Scan for the cell matching the given text and deliver its [X, Y] coordinate at center. 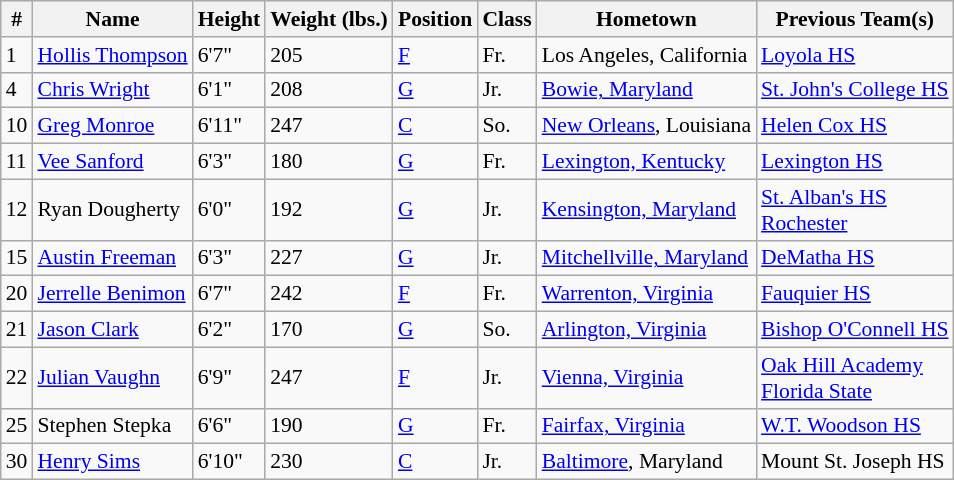
6'11" [229, 126]
6'10" [229, 462]
242 [329, 294]
Los Angeles, California [646, 55]
Bishop O'Connell HS [855, 330]
25 [17, 426]
St. John's College HS [855, 90]
Warrenton, Virginia [646, 294]
1 [17, 55]
Fairfax, Virginia [646, 426]
Vienna, Virginia [646, 378]
Oak Hill AcademyFlorida State [855, 378]
Ryan Dougherty [112, 210]
205 [329, 55]
30 [17, 462]
190 [329, 426]
Julian Vaughn [112, 378]
Mitchellville, Maryland [646, 258]
Kensington, Maryland [646, 210]
Bowie, Maryland [646, 90]
Hometown [646, 19]
170 [329, 330]
Weight (lbs.) [329, 19]
Mount St. Joseph HS [855, 462]
Helen Cox HS [855, 126]
Arlington, Virginia [646, 330]
Baltimore, Maryland [646, 462]
11 [17, 162]
10 [17, 126]
12 [17, 210]
180 [329, 162]
Name [112, 19]
Vee Sanford [112, 162]
6'0" [229, 210]
Stephen Stepka [112, 426]
Lexington, Kentucky [646, 162]
Hollis Thompson [112, 55]
230 [329, 462]
6'1" [229, 90]
Greg Monroe [112, 126]
Position [435, 19]
227 [329, 258]
Henry Sims [112, 462]
Austin Freeman [112, 258]
15 [17, 258]
Jerrelle Benimon [112, 294]
21 [17, 330]
DeMatha HS [855, 258]
Height [229, 19]
Previous Team(s) [855, 19]
4 [17, 90]
22 [17, 378]
St. Alban's HSRochester [855, 210]
Fauquier HS [855, 294]
192 [329, 210]
6'2" [229, 330]
6'6" [229, 426]
Loyola HS [855, 55]
W.T. Woodson HS [855, 426]
New Orleans, Louisiana [646, 126]
Lexington HS [855, 162]
208 [329, 90]
Class [506, 19]
Chris Wright [112, 90]
# [17, 19]
Jason Clark [112, 330]
20 [17, 294]
6'9" [229, 378]
